Capture the cell that displays the provided text and extract its [x, y] central coordinate. 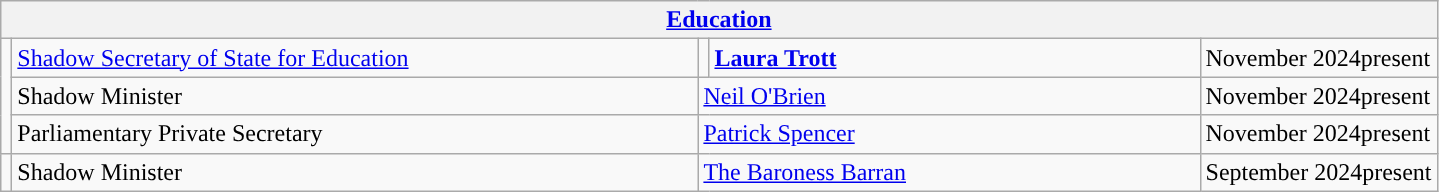
Laura Trott [954, 58]
The Baroness Barran [949, 172]
Shadow Secretary of State for Education [355, 58]
September 2024present [1318, 172]
Parliamentary Private Secretary [355, 134]
Neil O'Brien [949, 96]
Patrick Spencer [949, 134]
Education [719, 20]
